Output the [X, Y] coordinate of the center of the cell containing the given text.  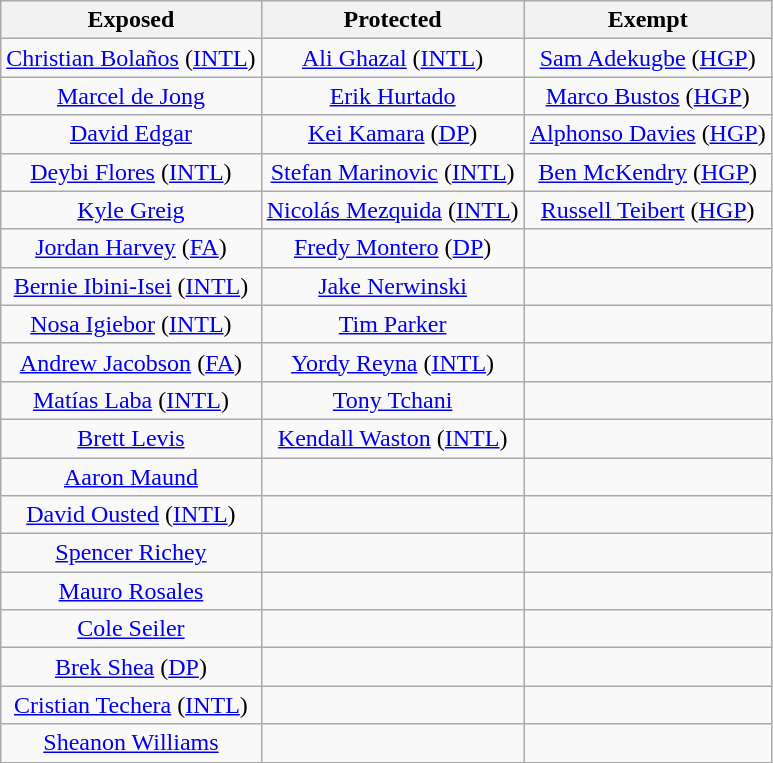
Nicolás Mezquida (INTL) [392, 210]
Tony Tchani [392, 400]
Deybi Flores (INTL) [131, 172]
Cristian Techera (INTL) [131, 705]
Brett Levis [131, 438]
Andrew Jacobson (FA) [131, 362]
Alphonso Davies (HGP) [648, 134]
Exempt [648, 20]
Stefan Marinovic (INTL) [392, 172]
Yordy Reyna (INTL) [392, 362]
Marcel de Jong [131, 96]
Erik Hurtado [392, 96]
Spencer Richey [131, 553]
Jordan Harvey (FA) [131, 248]
Sam Adekugbe (HGP) [648, 58]
Mauro Rosales [131, 591]
Fredy Montero (DP) [392, 248]
Kyle Greig [131, 210]
David Edgar [131, 134]
Nosa Igiebor (INTL) [131, 324]
Russell Teibert (HGP) [648, 210]
Ben McKendry (HGP) [648, 172]
Ali Ghazal (INTL) [392, 58]
Kendall Waston (INTL) [392, 438]
Marco Bustos (HGP) [648, 96]
Christian Bolaños (INTL) [131, 58]
Cole Seiler [131, 629]
Protected [392, 20]
Aaron Maund [131, 477]
Bernie Ibini-Isei (INTL) [131, 286]
Kei Kamara (DP) [392, 134]
Sheanon Williams [131, 743]
Brek Shea (DP) [131, 667]
Tim Parker [392, 324]
Jake Nerwinski [392, 286]
David Ousted (INTL) [131, 515]
Matías Laba (INTL) [131, 400]
Exposed [131, 20]
